Search for the cell housing the specified text and yield its (X, Y) center coordinate. 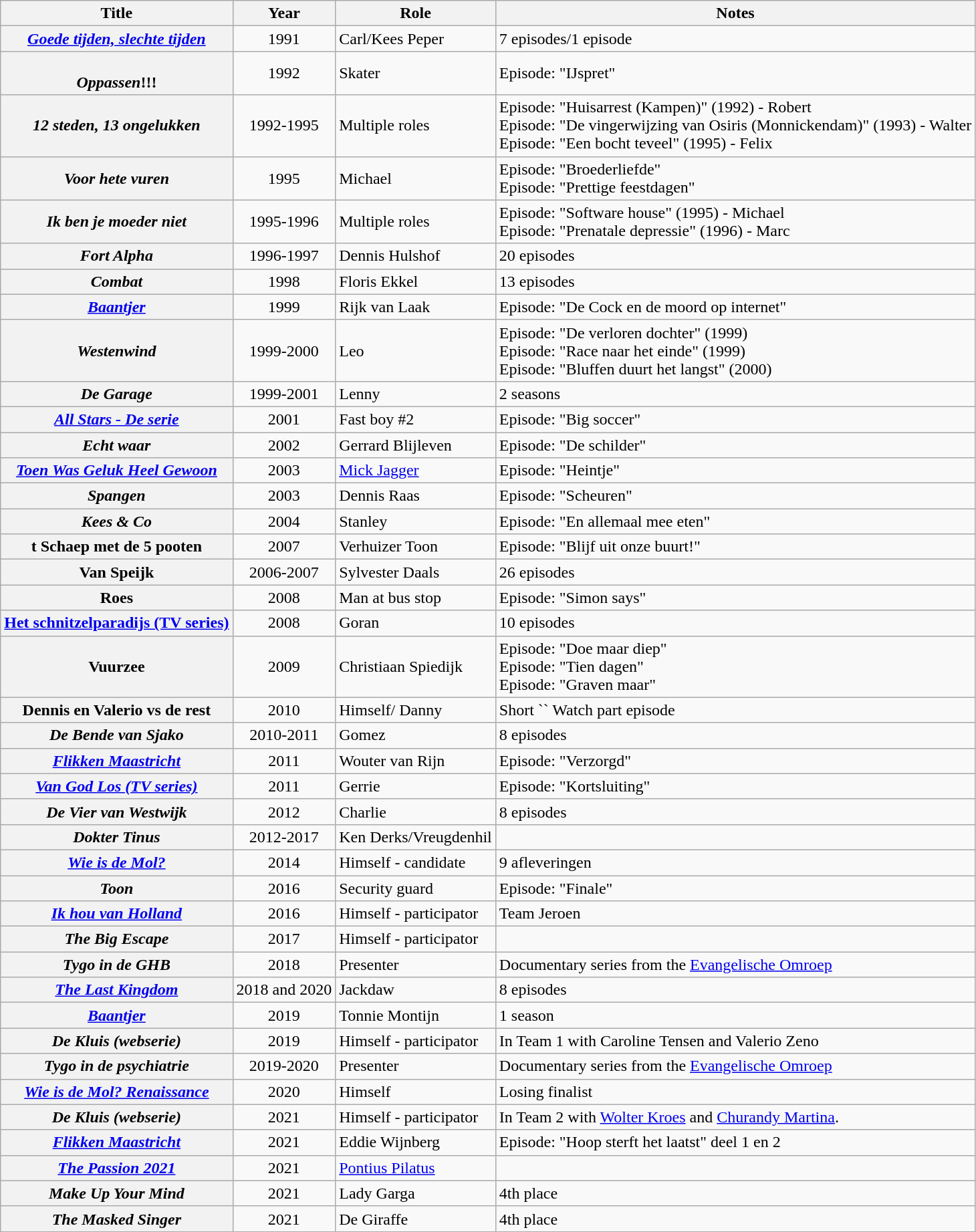
Security guard (416, 888)
The Masked Singer (116, 1219)
1999 (284, 307)
Fast boy #2 (416, 419)
Floris Ekkel (416, 281)
Ik ben je moeder niet (116, 222)
Michael (416, 178)
Himself - candidate (416, 862)
20 episodes (735, 256)
Leo (416, 350)
Carl/Kees Peper (416, 39)
2 seasons (735, 394)
Ken Derks/Vreugdenhil (416, 837)
Sylvester Daals (416, 572)
Notes (735, 13)
Gomez (416, 735)
2019-2020 (284, 1066)
Make Up Your Mind (116, 1193)
Het schnitzelparadijs (TV series) (116, 623)
Himself/ Danny (416, 710)
Oppassen!!! (116, 74)
2018 (284, 965)
In Team 1 with Caroline Tensen and Valerio Zeno (735, 1041)
Rijk van Laak (416, 307)
De Vier van Westwijk (116, 812)
Episode: "Finale" (735, 888)
Episode: "IJspret" (735, 74)
1992-1995 (284, 126)
2004 (284, 521)
Westenwind (116, 350)
1995-1996 (284, 222)
2012 (284, 812)
The Passion 2021 (116, 1168)
Combat (116, 281)
t Schaep met de 5 pooten (116, 547)
Skater (416, 74)
Gerrard Blijleven (416, 445)
Goede tijden, slechte tijden (116, 39)
Tygo in de GHB (116, 965)
Van Speijk (116, 572)
12 steden, 13 ongelukken (116, 126)
Stanley (416, 521)
Kees & Co (116, 521)
Vuurzee (116, 666)
Episode: "Simon says" (735, 598)
Dennis en Valerio vs de rest (116, 710)
All Stars - De serie (116, 419)
Episode: "Broederliefde"Episode: "Prettige feestdagen" (735, 178)
Tygo in de psychiatrie (116, 1066)
Wie is de Mol? (116, 862)
Episode: "De verloren dochter" (1999)Episode: "Race naar het einde" (1999)Episode: "Bluffen duurt het langst" (2000) (735, 350)
The Big Escape (116, 939)
Toen Was Geluk Heel Gewoon (116, 471)
Gerrie (416, 786)
Charlie (416, 812)
Eddie Wijnberg (416, 1142)
Episode: "De schilder" (735, 445)
2018 and 2020 (284, 990)
2010-2011 (284, 735)
Fort Alpha (116, 256)
10 episodes (735, 623)
Toon (116, 888)
2010 (284, 710)
Team Jeroen (735, 914)
Wie is de Mol? Renaissance (116, 1092)
Roes (116, 598)
Episode: "Heintje" (735, 471)
2012-2017 (284, 837)
Episode: "Hoop sterft het laatst" deel 1 en 2 (735, 1142)
Echt waar (116, 445)
De Bende van Sjako (116, 735)
Voor hete vuren (116, 178)
Role (416, 13)
1 season (735, 1015)
De Giraffe (416, 1219)
1992 (284, 74)
Episode: "Blijf uit onze buurt!" (735, 547)
In Team 2 with Wolter Kroes and Churandy Martina. (735, 1117)
Losing finalist (735, 1092)
1995 (284, 178)
1999-2000 (284, 350)
Short `` Watch part episode (735, 710)
Tonnie Montijn (416, 1015)
Wouter van Rijn (416, 761)
2020 (284, 1092)
Episode: "Big soccer" (735, 419)
7 episodes/1 episode (735, 39)
Ik hou van Holland (116, 914)
Episode: "En allemaal mee eten" (735, 521)
Van God Los (TV series) (116, 786)
Dokter Tinus (116, 837)
Lady Garga (416, 1193)
Episode: "Scheuren" (735, 496)
Himself (416, 1092)
1998 (284, 281)
Episode: "Verzorgd" (735, 761)
2014 (284, 862)
Verhuizer Toon (416, 547)
26 episodes (735, 572)
Year (284, 13)
Lenny (416, 394)
2006-2007 (284, 572)
Dennis Raas (416, 496)
Man at bus stop (416, 598)
Goran (416, 623)
1991 (284, 39)
9 afleveringen (735, 862)
Episode: "Software house" (1995) - MichaelEpisode: "Prenatale depressie" (1996) - Marc (735, 222)
Episode: "Kortsluiting" (735, 786)
2009 (284, 666)
Spangen (116, 496)
1996-1997 (284, 256)
Episode: "Doe maar diep"Episode: "Tien dagen"Episode: "Graven maar" (735, 666)
The Last Kingdom (116, 990)
Title (116, 13)
Jackdaw (416, 990)
Episode: "De Cock en de moord op internet" (735, 307)
Pontius Pilatus (416, 1168)
13 episodes (735, 281)
Christiaan Spiedijk (416, 666)
1999-2001 (284, 394)
2017 (284, 939)
2007 (284, 547)
2001 (284, 419)
2002 (284, 445)
Dennis Hulshof (416, 256)
De Garage (116, 394)
Mick Jagger (416, 471)
